Output the [X, Y] coordinate of the center of the cell containing the given text.  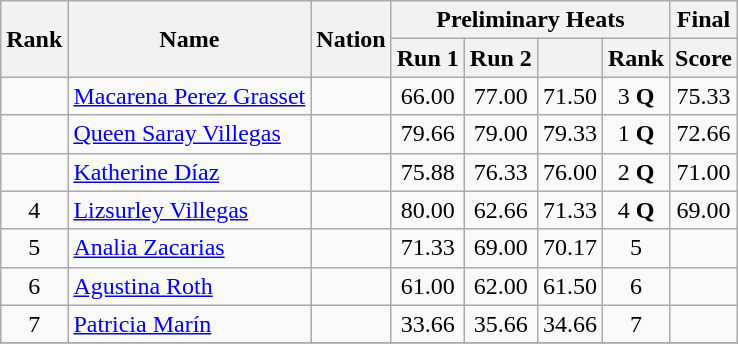
Queen Saray Villegas [190, 134]
34.66 [570, 324]
75.33 [704, 96]
33.66 [428, 324]
Patricia Marín [190, 324]
Score [704, 58]
2 Q [636, 172]
71.00 [704, 172]
Lizsurley Villegas [190, 210]
62.00 [500, 286]
79.66 [428, 134]
72.66 [704, 134]
Run 1 [428, 58]
Katherine Díaz [190, 172]
Analia Zacarias [190, 248]
Nation [351, 39]
Run 2 [500, 58]
Final [704, 20]
76.33 [500, 172]
80.00 [428, 210]
71.50 [570, 96]
70.17 [570, 248]
79.33 [570, 134]
66.00 [428, 96]
1 Q [636, 134]
35.66 [500, 324]
4 Q [636, 210]
79.00 [500, 134]
Macarena Perez Grasset [190, 96]
77.00 [500, 96]
3 Q [636, 96]
Preliminary Heats [530, 20]
76.00 [570, 172]
Agustina Roth [190, 286]
75.88 [428, 172]
Name [190, 39]
61.50 [570, 286]
61.00 [428, 286]
62.66 [500, 210]
4 [34, 210]
